Return the (X, Y) coordinate for the center point of the cell that contains the specified text.  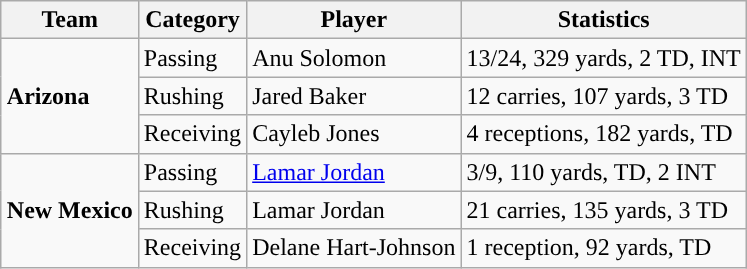
3/9, 110 yards, TD, 2 INT (604, 172)
Cayleb Jones (354, 134)
Team (70, 20)
Jared Baker (354, 96)
Player (354, 20)
13/24, 329 yards, 2 TD, INT (604, 58)
New Mexico (70, 210)
21 carries, 135 yards, 3 TD (604, 210)
Category (192, 20)
Delane Hart-Johnson (354, 248)
Statistics (604, 20)
1 reception, 92 yards, TD (604, 248)
Anu Solomon (354, 58)
4 receptions, 182 yards, TD (604, 134)
Arizona (70, 96)
12 carries, 107 yards, 3 TD (604, 96)
